Return (x, y) of the center of cell containing provided text 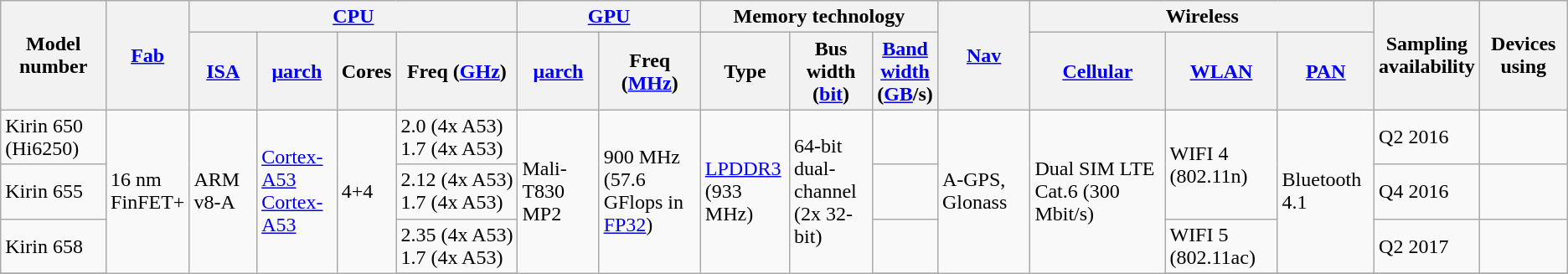
LPDDR3 (933 MHz) (745, 191)
Type (745, 71)
Q2 2016 (1427, 137)
Freq (MHz) (650, 71)
2.0 (4x A53) 1.7 (4x A53) (457, 137)
Nav (983, 55)
A-GPS, Glonass (983, 191)
Freq (GHz) (457, 71)
4+4 (367, 191)
64-bit dual-channel (2x 32-bit) (831, 191)
GPU (609, 17)
Devices using (1523, 55)
Kirin 650 (Hi6250) (54, 137)
Kirin 655 (54, 191)
WLAN (1221, 71)
CPU (353, 17)
Model number (54, 55)
2.35 (4x A53) 1.7 (4x A53) (457, 246)
PAN (1326, 71)
900 MHz (57.6 GFlops in FP32) (650, 191)
Cores (367, 71)
ISA (223, 71)
Wireless (1203, 17)
WIFI 4 (802.11n) (1221, 164)
Bandwidth (GB/s) (905, 71)
Memory technology (819, 17)
Fab (147, 55)
Kirin 658 (54, 246)
2.12 (4x A53) 1.7 (4x A53) (457, 191)
Dual SIM LTE Cat.6 (300 Mbit/s) (1097, 191)
Cellular (1097, 71)
Bluetooth 4.1 (1326, 191)
16 nm FinFET+ (147, 191)
Sampling availability (1427, 55)
Q2 2017 (1427, 246)
Cortex-A53Cortex-A53 (297, 191)
Mali-T830 MP2 (558, 191)
ARM v8-A (223, 191)
Bus width (bit) (831, 71)
Q4 2016 (1427, 191)
WIFI 5 (802.11ac) (1221, 246)
